Provide the [X, Y] coordinate of the cell's center where the given text is located.  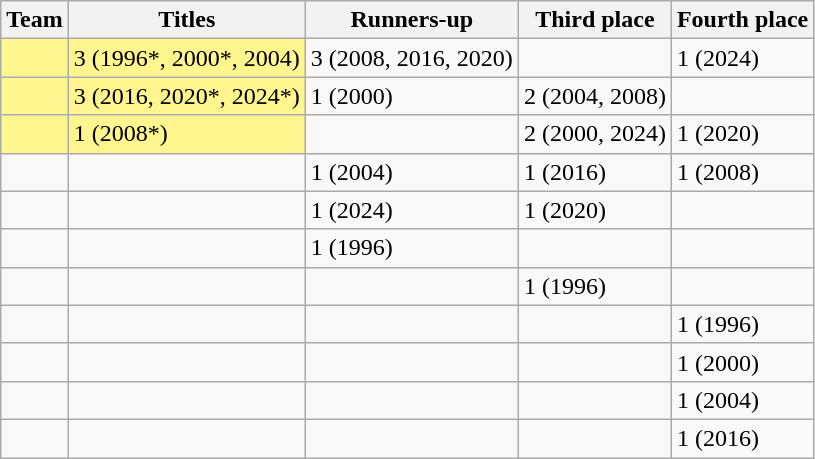
Fourth place [742, 20]
1 (2008) [742, 172]
Titles [186, 20]
3 (2008, 2016, 2020) [412, 58]
Third place [594, 20]
Runners-up [412, 20]
Team [35, 20]
2 (2004, 2008) [594, 96]
1 (2008*) [186, 134]
3 (1996*, 2000*, 2004) [186, 58]
3 (2016, 2020*, 2024*) [186, 96]
2 (2000, 2024) [594, 134]
